Return [x, y] of the center of cell containing provided text 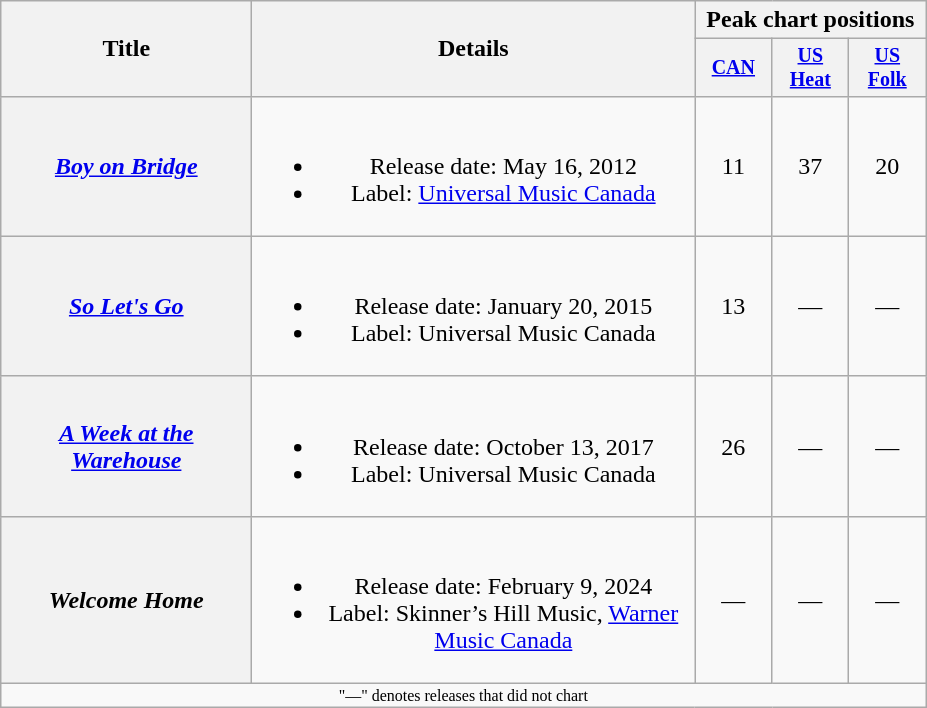
Peak chart positions [810, 20]
US Heat [810, 68]
37 [810, 166]
CAN [734, 68]
Release date: February 9, 2024Label: Skinner’s Hill Music, Warner Music Canada [474, 600]
A Week at the Warehouse [126, 446]
11 [734, 166]
Details [474, 49]
Boy on Bridge [126, 166]
So Let's Go [126, 306]
Welcome Home [126, 600]
13 [734, 306]
"—" denotes releases that did not chart [464, 696]
20 [888, 166]
Release date: January 20, 2015Label: Universal Music Canada [474, 306]
26 [734, 446]
Title [126, 49]
Release date: October 13, 2017Label: Universal Music Canada [474, 446]
Release date: May 16, 2012Label: Universal Music Canada [474, 166]
US Folk [888, 68]
